Find where the given text appears and provide that cell's center as (x, y) coordinate. 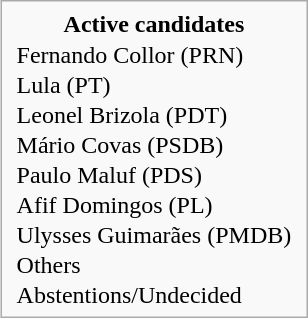
Others (154, 266)
Leonel Brizola (PDT) (154, 116)
Paulo Maluf (PDS) (154, 176)
Ulysses Guimarães (PMDB) (154, 236)
Active candidates (154, 24)
Afif Domingos (PL) (154, 206)
Abstentions/Undecided (154, 296)
Lula (PT) (154, 86)
Mário Covas (PSDB) (154, 146)
Fernando Collor (PRN) (154, 56)
